Capture the cell that displays the provided text and extract its [X, Y] central coordinate. 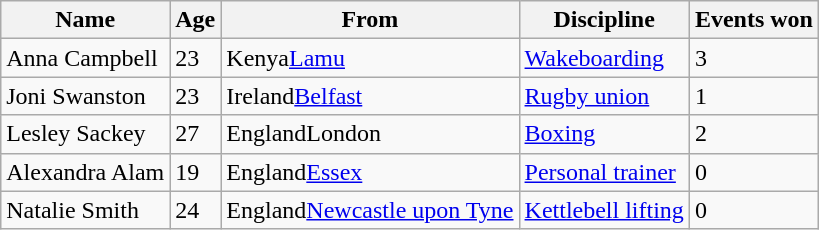
IrelandBelfast [370, 96]
1 [754, 96]
EnglandLondon [370, 134]
2 [754, 134]
Wakeboarding [604, 58]
Anna Campbell [86, 58]
Lesley Sackey [86, 134]
24 [196, 210]
Personal trainer [604, 172]
Natalie Smith [86, 210]
Joni Swanston [86, 96]
Events won [754, 20]
KenyaLamu [370, 58]
Age [196, 20]
EnglandNewcastle upon Tyne [370, 210]
Rugby union [604, 96]
Kettlebell lifting [604, 210]
EnglandEssex [370, 172]
Alexandra Alam [86, 172]
Name [86, 20]
From [370, 20]
27 [196, 134]
3 [754, 58]
Boxing [604, 134]
Discipline [604, 20]
19 [196, 172]
